From the cell containing the given text, extract its center point as (X, Y) coordinate. 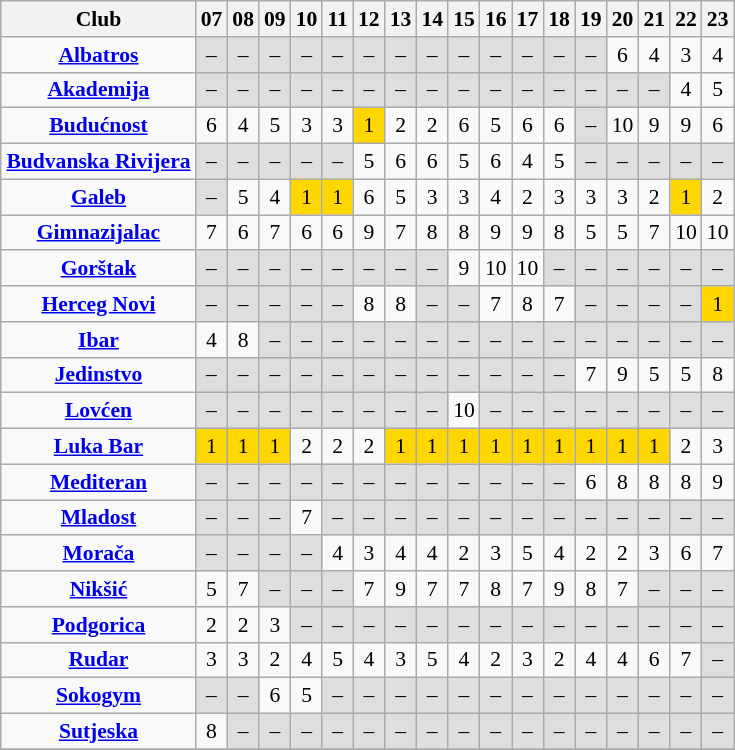
Mediteran (98, 482)
08 (243, 19)
Mladost (98, 518)
Albatros (98, 55)
Lovćen (98, 411)
Galeb (98, 197)
11 (338, 19)
14 (432, 19)
Luka Bar (98, 447)
13 (401, 19)
15 (464, 19)
19 (591, 19)
17 (528, 19)
Nikšić (98, 589)
Akademija (98, 90)
23 (718, 19)
09 (275, 19)
Budućnost (98, 126)
12 (369, 19)
Sutjeska (98, 732)
22 (686, 19)
Herceg Novi (98, 304)
16 (496, 19)
21 (654, 19)
07 (212, 19)
18 (559, 19)
Sokogym (98, 696)
Gorštak (98, 269)
Gimnazijalac (98, 233)
Ibar (98, 340)
Club (98, 19)
Podgorica (98, 625)
Jedinstvo (98, 375)
Morača (98, 554)
Rudar (98, 660)
Budvanska Rivijera (98, 162)
20 (623, 19)
